Search for the cell housing the specified text and yield its (x, y) center coordinate. 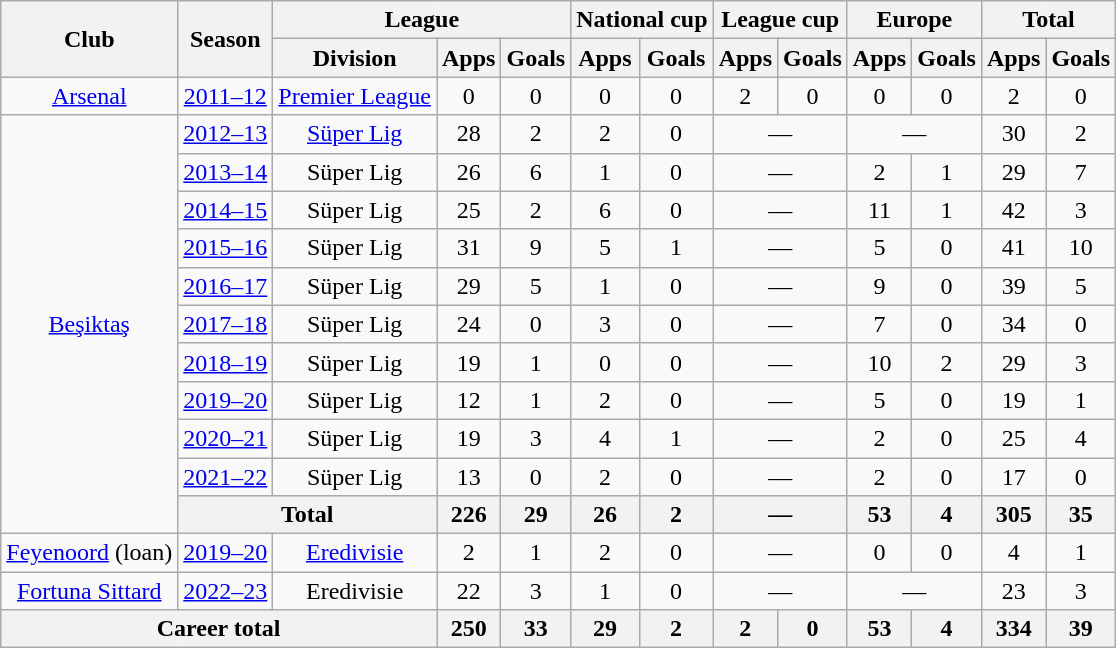
2017–18 (226, 324)
30 (1013, 134)
2016–17 (226, 286)
12 (468, 400)
League (422, 20)
Season (226, 39)
17 (1013, 477)
11 (879, 210)
2012–13 (226, 134)
Fortuna Sittard (90, 591)
2018–19 (226, 362)
2015–16 (226, 248)
Arsenal (90, 96)
2013–14 (226, 172)
31 (468, 248)
226 (468, 515)
334 (1013, 629)
305 (1013, 515)
34 (1013, 324)
22 (468, 591)
Beşiktaş (90, 324)
2011–12 (226, 96)
41 (1013, 248)
Feyenoord (loan) (90, 553)
Division (355, 58)
28 (468, 134)
National cup (642, 20)
2014–15 (226, 210)
Club (90, 39)
Premier League (355, 96)
2020–21 (226, 438)
League cup (780, 20)
23 (1013, 591)
250 (468, 629)
42 (1013, 210)
35 (1081, 515)
Europe (914, 20)
2022–23 (226, 591)
Career total (219, 629)
24 (468, 324)
2021–22 (226, 477)
33 (536, 629)
13 (468, 477)
